Scan for the cell matching the given text and deliver its (X, Y) coordinate at center. 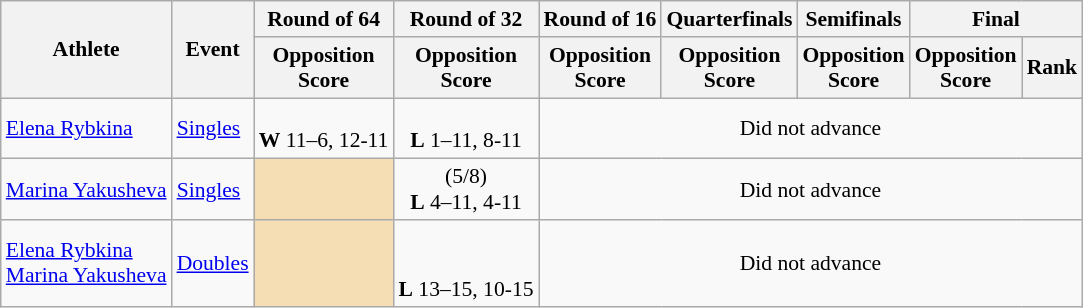
Event (213, 50)
L 13–15, 10-15 (466, 264)
Round of 32 (466, 19)
W 11–6, 12-11 (324, 128)
Quarterfinals (729, 19)
L 1–11, 8-11 (466, 128)
Doubles (213, 264)
Semifinals (853, 19)
Elena Rybkina (86, 128)
Marina Yakusheva (86, 190)
(5/8)L 4–11, 4-11 (466, 190)
Athlete (86, 50)
Final (996, 19)
Rank (1052, 68)
Round of 64 (324, 19)
Elena RybkinaMarina Yakusheva (86, 264)
Round of 16 (600, 19)
